Provide the [x, y] coordinate of the cell's center where the given text is located.  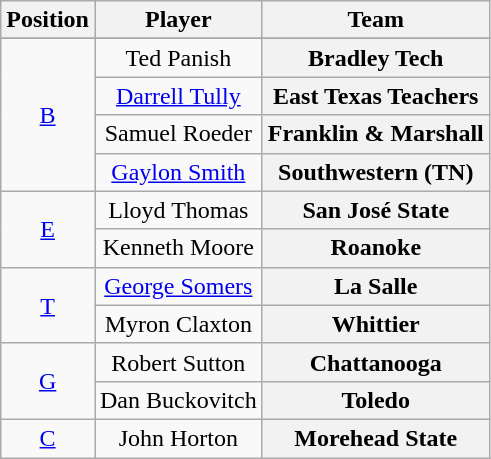
Samuel Roeder [178, 134]
B [48, 115]
Myron Claxton [178, 324]
John Horton [178, 438]
T [48, 305]
C [48, 438]
Darrell Tully [178, 96]
Lloyd Thomas [178, 210]
East Texas Teachers [376, 96]
La Salle [376, 286]
Whittier [376, 324]
Morehead State [376, 438]
Player [178, 20]
Robert Sutton [178, 362]
G [48, 381]
Ted Panish [178, 58]
Toledo [376, 400]
Kenneth Moore [178, 248]
Southwestern (TN) [376, 172]
E [48, 229]
Bradley Tech [376, 58]
Team [376, 20]
Franklin & Marshall [376, 134]
Roanoke [376, 248]
San José State [376, 210]
George Somers [178, 286]
Chattanooga [376, 362]
Dan Buckovitch [178, 400]
Position [48, 20]
Gaylon Smith [178, 172]
